Extract the (x, y) coordinate from the center of the cell holding the provided text.  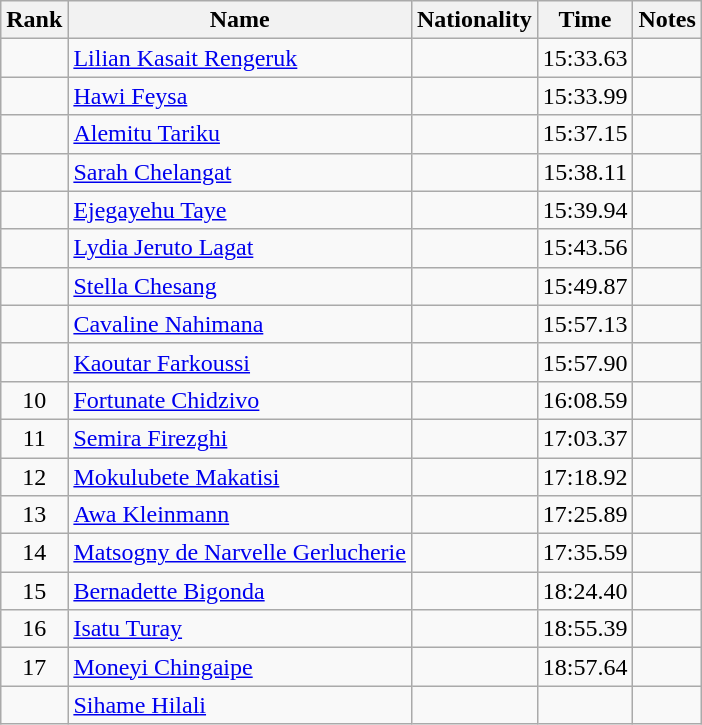
Fortunate Chidzivo (240, 400)
Time (585, 20)
15:57.13 (585, 324)
Semira Firezghi (240, 438)
15:37.15 (585, 134)
11 (34, 438)
Lilian Kasait Rengeruk (240, 58)
15:49.87 (585, 286)
12 (34, 477)
Moneyi Chingaipe (240, 667)
Ejegayehu Taye (240, 210)
Hawi Feysa (240, 96)
17:25.89 (585, 515)
Name (240, 20)
Stella Chesang (240, 286)
15:33.99 (585, 96)
15:39.94 (585, 210)
17:18.92 (585, 477)
18:57.64 (585, 667)
15 (34, 591)
Matsogny de Narvelle Gerlucherie (240, 553)
10 (34, 400)
15:33.63 (585, 58)
Sihame Hilali (240, 705)
14 (34, 553)
Kaoutar Farkoussi (240, 362)
16 (34, 629)
15:57.90 (585, 362)
Alemitu Tariku (240, 134)
18:24.40 (585, 591)
Notes (667, 20)
16:08.59 (585, 400)
18:55.39 (585, 629)
Lydia Jeruto Lagat (240, 248)
Awa Kleinmann (240, 515)
15:43.56 (585, 248)
Nationality (474, 20)
13 (34, 515)
17:35.59 (585, 553)
Sarah Chelangat (240, 172)
15:38.11 (585, 172)
17:03.37 (585, 438)
Rank (34, 20)
Bernadette Bigonda (240, 591)
Cavaline Nahimana (240, 324)
Mokulubete Makatisi (240, 477)
Isatu Turay (240, 629)
17 (34, 667)
